Detect which cell encompasses the target text, then output its [X, Y] center coordinate. 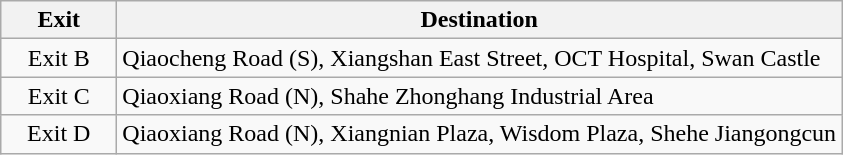
Exit B [59, 58]
Qiaoxiang Road (N), Xiangnian Plaza, Wisdom Plaza, Shehe Jiangongcun [480, 134]
Qiaocheng Road (S), Xiangshan East Street, OCT Hospital, Swan Castle [480, 58]
Exit D [59, 134]
Qiaoxiang Road (N), Shahe Zhonghang Industrial Area [480, 96]
Exit C [59, 96]
Exit [59, 20]
Destination [480, 20]
